Return [x, y] of the center of cell containing provided text 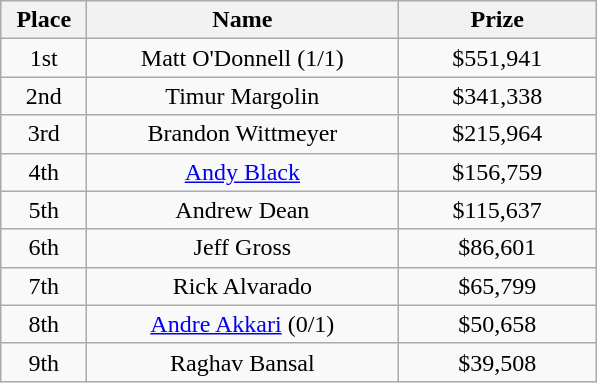
3rd [44, 134]
7th [44, 286]
1st [44, 58]
4th [44, 172]
$215,964 [498, 134]
$156,759 [498, 172]
Jeff Gross [242, 248]
5th [44, 210]
Prize [498, 20]
$50,658 [498, 324]
2nd [44, 96]
Brandon Wittmeyer [242, 134]
$65,799 [498, 286]
Timur Margolin [242, 96]
Place [44, 20]
6th [44, 248]
$115,637 [498, 210]
9th [44, 362]
Matt O'Donnell (1/1) [242, 58]
Name [242, 20]
$86,601 [498, 248]
8th [44, 324]
$39,508 [498, 362]
Andrew Dean [242, 210]
Raghav Bansal [242, 362]
$551,941 [498, 58]
$341,338 [498, 96]
Andre Akkari (0/1) [242, 324]
Rick Alvarado [242, 286]
Andy Black [242, 172]
